Find where the given text appears and provide that cell's center as [X, Y] coordinate. 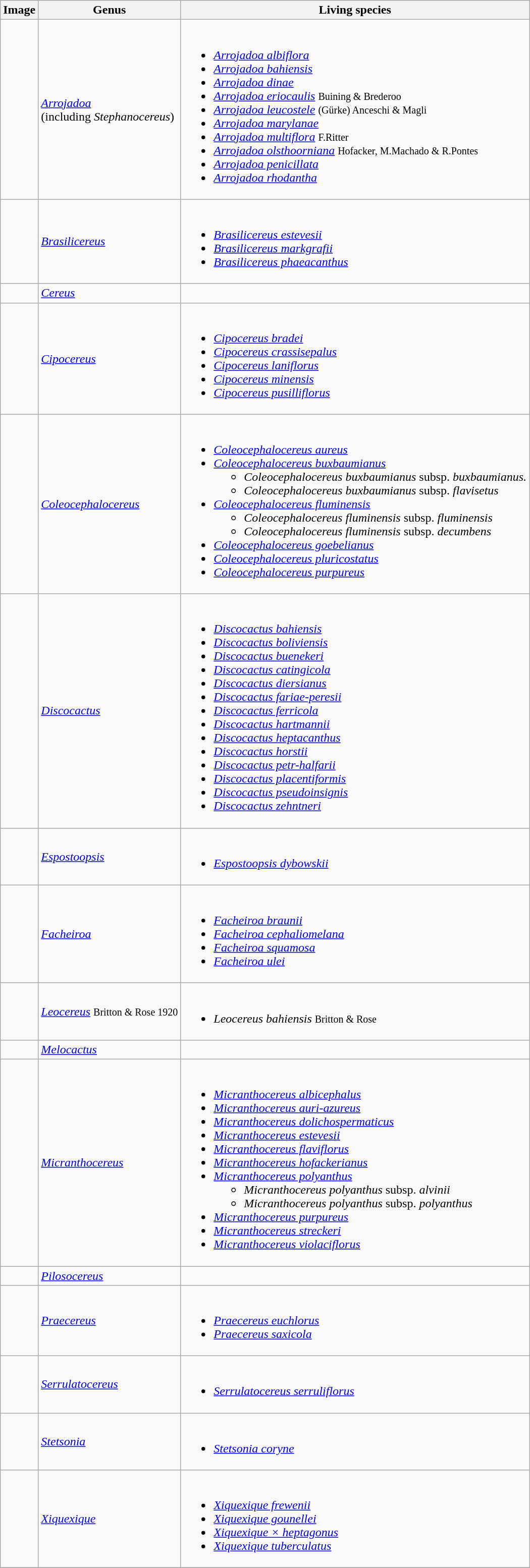
Cipocereus [110, 358]
Facheiroa [110, 934]
Leocereus Britton & Rose 1920 [110, 1011]
Praecereus [110, 1321]
Melocactus [110, 1049]
Stetsonia coryne [355, 1442]
Living species [355, 10]
Serrulatocereus [110, 1384]
Coleocephalocereus [110, 504]
Pilosocereus [110, 1276]
Espostoopsis dybowskii [355, 857]
Brasilicereus estevesiiBrasilicereus markgrafiiBrasilicereus phaeacanthus [355, 241]
Micranthocereus [110, 1162]
Stetsonia [110, 1442]
Discocactus [110, 711]
Brasilicereus [110, 241]
Arrojadoa (including Stephanocereus) [110, 109]
Praecereus euchlorusPraecereus saxicola [355, 1321]
Genus [110, 10]
Xiquexique frewenii Xiquexique gounellei Xiquexique × heptagonus Xiquexique tuberculatus [355, 1519]
Leocereus bahiensis Britton & Rose [355, 1011]
Facheiroa braunii Facheiroa cephaliomelana Facheiroa squamosa Facheiroa ulei [355, 934]
Cereus [110, 293]
Xiquexique [110, 1519]
Image [19, 10]
Serrulatocereus serruliflorus [355, 1384]
Cipocereus bradeiCipocereus crassisepalusCipocereus laniflorusCipocereus minensisCipocereus pusilliflorus [355, 358]
Espostoopsis [110, 857]
